Find where the given text appears and provide that cell's center as [x, y] coordinate. 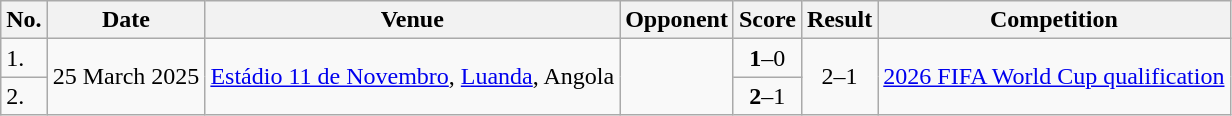
Score [767, 20]
No. [24, 20]
Result [839, 20]
1–0 [767, 58]
25 March 2025 [126, 77]
Venue [412, 20]
Opponent [677, 20]
Competition [1054, 20]
2. [24, 96]
Date [126, 20]
Estádio 11 de Novembro, Luanda, Angola [412, 77]
2026 FIFA World Cup qualification [1054, 77]
1. [24, 58]
